Detect which cell encompasses the target text, then output its [X, Y] center coordinate. 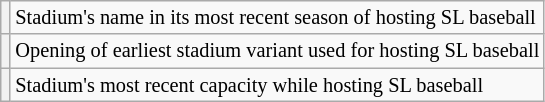
Stadium's name in its most recent season of hosting SL baseball [277, 17]
Stadium's most recent capacity while hosting SL baseball [277, 85]
Opening of earliest stadium variant used for hosting SL baseball [277, 51]
